Locate the cell with the specified text and output its (x, y) center coordinate. 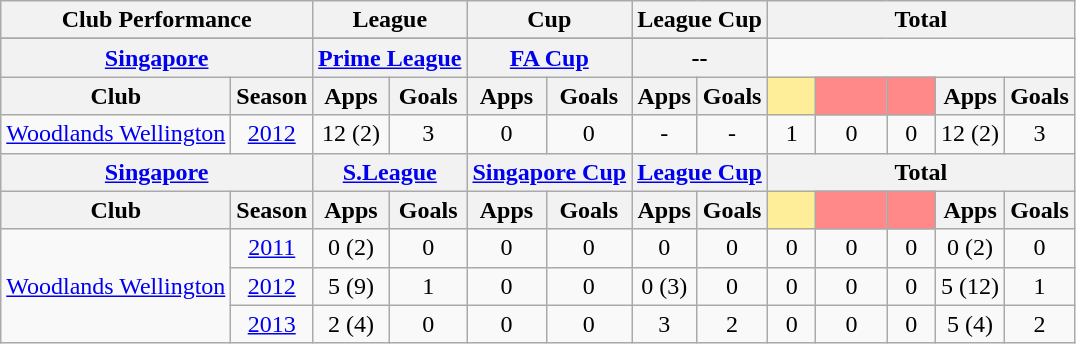
Singapore Cup (550, 172)
Cup (550, 20)
5 (9) (352, 286)
Club Performance (157, 20)
2013 (272, 324)
S.League (390, 172)
League (390, 20)
2 (4) (352, 324)
-- (700, 58)
0 (3) (664, 286)
Prime League (390, 58)
2011 (272, 248)
FA Cup (550, 58)
5 (12) (970, 286)
5 (4) (970, 324)
